Pinpoint the cell where the given text exists, returning its [x, y] midpoint coordinate. 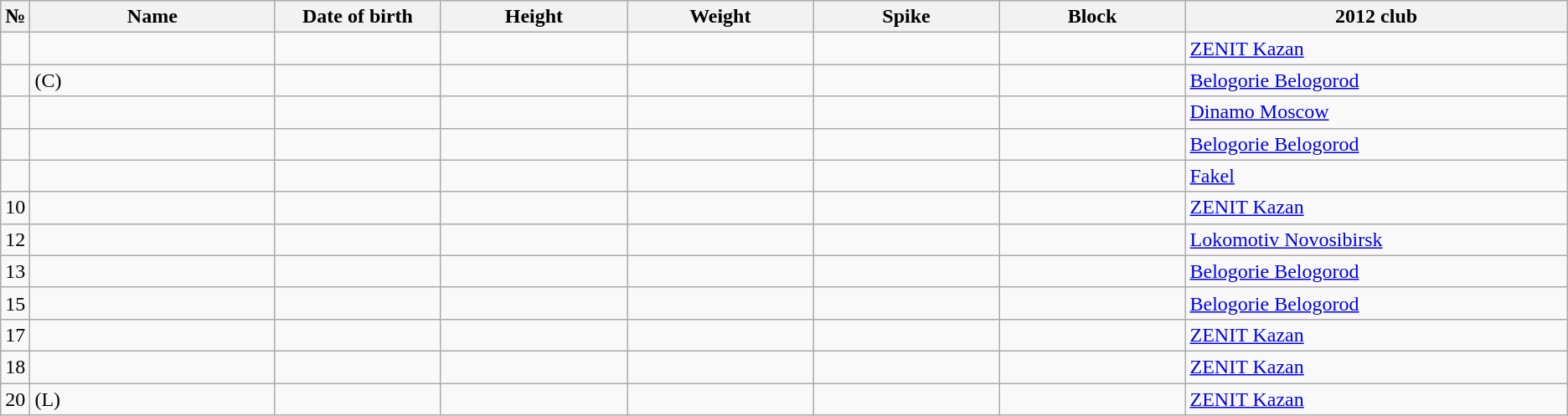
Dinamo Moscow [1376, 112]
12 [15, 239]
17 [15, 335]
18 [15, 367]
Name [152, 17]
Height [534, 17]
Date of birth [358, 17]
(C) [152, 80]
Block [1092, 17]
(L) [152, 399]
№ [15, 17]
13 [15, 271]
15 [15, 303]
Lokomotiv Novosibirsk [1376, 239]
Spike [906, 17]
20 [15, 399]
Weight [720, 17]
Fakel [1376, 176]
2012 club [1376, 17]
10 [15, 208]
